Scan for the cell matching the given text and deliver its [X, Y] coordinate at center. 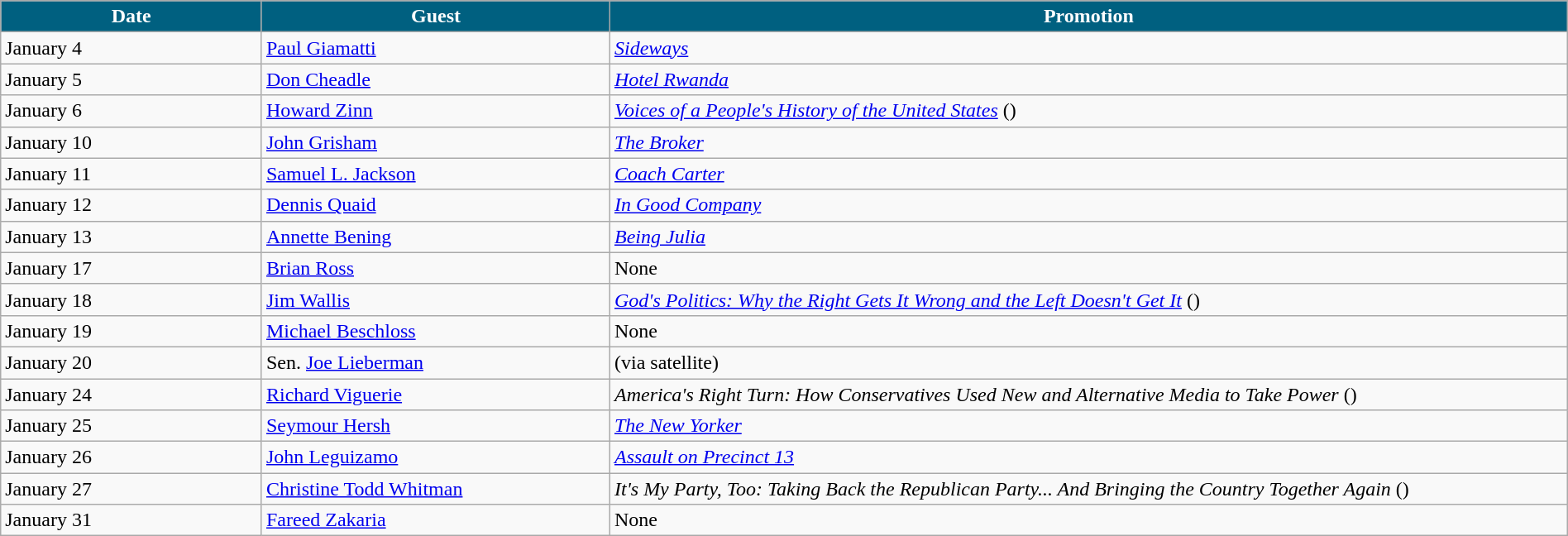
Guest [435, 17]
January 17 [131, 268]
Seymour Hersh [435, 426]
January 5 [131, 79]
Voices of a People's History of the United States () [1088, 111]
Howard Zinn [435, 111]
January 11 [131, 174]
Michael Beschloss [435, 331]
God's Politics: Why the Right Gets It Wrong and the Left Doesn't Get It () [1088, 299]
Paul Giamatti [435, 48]
January 10 [131, 142]
January 19 [131, 331]
Brian Ross [435, 268]
January 27 [131, 489]
Being Julia [1088, 237]
Sideways [1088, 48]
January 4 [131, 48]
Promotion [1088, 17]
Richard Viguerie [435, 395]
Coach Carter [1088, 174]
John Leguizamo [435, 457]
Assault on Precinct 13 [1088, 457]
January 12 [131, 205]
The New Yorker [1088, 426]
The Broker [1088, 142]
Hotel Rwanda [1088, 79]
Jim Wallis [435, 299]
(via satellite) [1088, 362]
Dennis Quaid [435, 205]
January 24 [131, 395]
January 31 [131, 520]
Date [131, 17]
January 25 [131, 426]
America's Right Turn: How Conservatives Used New and Alternative Media to Take Power () [1088, 395]
Fareed Zakaria [435, 520]
January 20 [131, 362]
Samuel L. Jackson [435, 174]
It's My Party, Too: Taking Back the Republican Party... And Bringing the Country Together Again () [1088, 489]
Sen. Joe Lieberman [435, 362]
Annette Bening [435, 237]
Christine Todd Whitman [435, 489]
January 18 [131, 299]
January 13 [131, 237]
January 26 [131, 457]
In Good Company [1088, 205]
John Grisham [435, 142]
January 6 [131, 111]
Don Cheadle [435, 79]
